Capture the cell that displays the provided text and extract its [x, y] central coordinate. 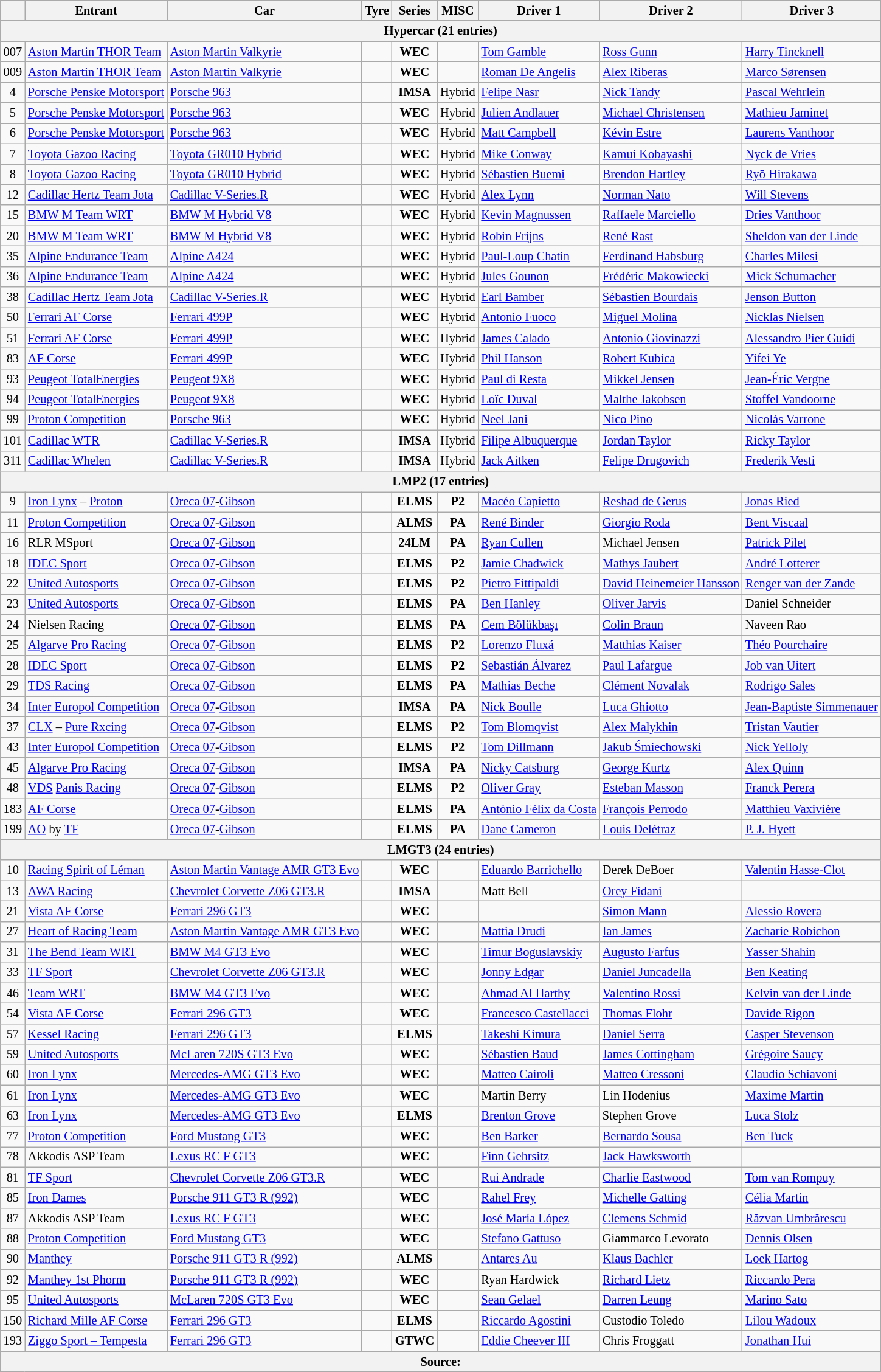
34 [13, 707]
Timur Boguslavskiy [539, 952]
Valentino Rossi [671, 993]
Iron Lynx – Proton [96, 502]
Brenton Grove [539, 1116]
37 [13, 727]
Orey Fidani [671, 891]
Jamie Chadwick [539, 563]
199 [13, 830]
Franck Perera [812, 788]
94 [13, 400]
Nick Yelloly [812, 747]
Kelvin van der Linde [812, 993]
11 [13, 522]
Patrick Pilet [812, 542]
Matthieu Vaxivière [812, 809]
Jonathan Hui [812, 1341]
Ben Tuck [812, 1136]
Chris Froggatt [671, 1341]
88 [13, 1239]
Matt Bell [539, 891]
Augusto Farfus [671, 952]
Alex Riberas [671, 72]
Pietro Fittipaldi [539, 584]
Car [264, 10]
Casper Stevenson [812, 1034]
54 [13, 1014]
48 [13, 788]
Raffaele Marciello [671, 215]
René Rast [671, 236]
Derek DeBoer [671, 870]
Alex Malykhin [671, 727]
Marco Sørensen [812, 72]
Rahel Frey [539, 1197]
99 [13, 420]
TDS Racing [96, 686]
LMGT3 (24 entries) [441, 850]
12 [13, 195]
57 [13, 1034]
Felipe Drugovich [671, 461]
Dries Vanthoor [812, 215]
Eduardo Barrichello [539, 870]
Kevin Magnussen [539, 215]
James Calado [539, 338]
Ben Barker [539, 1136]
009 [13, 72]
Manthey [96, 1259]
Bent Viscaal [812, 522]
LMP2 (17 entries) [441, 481]
Miguel Molina [671, 317]
93 [13, 379]
José María López [539, 1218]
Sébastien Bourdais [671, 297]
Laurens Vanthoor [812, 133]
Nick Boulle [539, 707]
Michael Christensen [671, 113]
6 [13, 133]
Kamui Kobayashi [671, 154]
Alex Lynn [539, 195]
22 [13, 584]
77 [13, 1136]
Tyre [377, 10]
Oliver Gray [539, 788]
60 [13, 1075]
António Félix da Costa [539, 809]
Earl Bamber [539, 297]
Davide Rigon [812, 1014]
Bernardo Sousa [671, 1136]
Neel Jani [539, 420]
Mike Conway [539, 154]
Lilou Wadoux [812, 1320]
George Kurtz [671, 768]
Paul-Loup Chatin [539, 256]
Nick Tandy [671, 92]
Yifei Ye [812, 358]
Cem Bölükbaşı [539, 625]
Heart of Racing Team [96, 932]
Matteo Cressoni [671, 1075]
Mikkel Jensen [671, 379]
Colin Braun [671, 625]
13 [13, 891]
Luca Ghiotto [671, 707]
Mattia Drudi [539, 932]
Brendon Hartley [671, 175]
28 [13, 665]
Louis Delétraz [671, 830]
Sean Gelael [539, 1300]
Jack Hawksworth [671, 1157]
95 [13, 1300]
Sebastián Álvarez [539, 665]
Mathys Jaubert [671, 563]
Phil Hanson [539, 358]
Jean-Éric Vergne [812, 379]
183 [13, 809]
Ross Gunn [671, 52]
29 [13, 686]
Stephen Grove [671, 1116]
Jordan Taylor [671, 440]
Nico Pino [671, 420]
61 [13, 1095]
P. J. Hyett [812, 830]
Cadillac Whelen [96, 461]
David Heinemeier Hansson [671, 584]
Ben Hanley [539, 604]
Riccardo Pera [812, 1280]
Alessandro Pier Guidi [812, 338]
Roman De Angelis [539, 72]
Daniel Serra [671, 1034]
43 [13, 747]
Paul Lafargue [671, 665]
Loek Hartog [812, 1259]
63 [13, 1116]
James Cottingham [671, 1055]
Malthe Jakobsen [671, 400]
Ricky Taylor [812, 440]
GTWC [415, 1341]
René Binder [539, 522]
Răzvan Umbrărescu [812, 1218]
Thomas Flohr [671, 1014]
Driver 1 [539, 10]
Loïc Duval [539, 400]
Jonny Edgar [539, 972]
Ahmad Al Harthy [539, 993]
311 [13, 461]
Nielsen Racing [96, 625]
Zacharie Robichon [812, 932]
24LM [415, 542]
Charles Milesi [812, 256]
4 [13, 92]
21 [13, 911]
Rui Andrade [539, 1177]
Ziggo Sport – Tempesta [96, 1341]
Series [415, 10]
Frédéric Makowiecki [671, 277]
RLR MSport [96, 542]
Jules Gounon [539, 277]
Claudio Schiavoni [812, 1075]
92 [13, 1280]
Nicklas Nielsen [812, 317]
Pascal Wehrlein [812, 92]
Théo Pourchaire [812, 645]
Felipe Nasr [539, 92]
Marino Sato [812, 1300]
9 [13, 502]
Dennis Olsen [812, 1239]
8 [13, 175]
Job van Uitert [812, 665]
Robert Kubica [671, 358]
36 [13, 277]
Naveen Rao [812, 625]
Klaus Bachler [671, 1259]
Antonio Fuoco [539, 317]
Antares Au [539, 1259]
90 [13, 1259]
Riccardo Agostini [539, 1320]
Matteo Cairoli [539, 1075]
Cadillac WTR [96, 440]
007 [13, 52]
Michelle Gatting [671, 1197]
20 [13, 236]
Sébastien Buemi [539, 175]
Mathieu Jaminet [812, 113]
Iron Dames [96, 1197]
87 [13, 1218]
7 [13, 154]
Martin Berry [539, 1095]
Finn Gehrsitz [539, 1157]
The Bend Team WRT [96, 952]
193 [13, 1341]
Takeshi Kimura [539, 1034]
Ryan Hardwick [539, 1280]
Yasser Shahin [812, 952]
Stefano Gattuso [539, 1239]
38 [13, 297]
16 [13, 542]
81 [13, 1177]
Racing Spirit of Léman [96, 870]
Darren Leung [671, 1300]
Sébastien Baud [539, 1055]
5 [13, 113]
Source: [441, 1362]
Clemens Schmid [671, 1218]
Eddie Cheever III [539, 1341]
Robin Frijns [539, 236]
50 [13, 317]
Tom van Rompuy [812, 1177]
Harry Tincknell [812, 52]
Antonio Giovinazzi [671, 338]
Mathias Beche [539, 686]
Manthey 1st Phorm [96, 1280]
Daniel Schneider [812, 604]
Julien Andlauer [539, 113]
Hypercar (21 entries) [441, 31]
Lin Hodenius [671, 1095]
Valentin Hasse-Clot [812, 870]
Tristan Vautier [812, 727]
Jean-Baptiste Simmenauer [812, 707]
Paul di Resta [539, 379]
Nicolás Varrone [812, 420]
Macéo Capietto [539, 502]
Matt Campbell [539, 133]
78 [13, 1157]
25 [13, 645]
Will Stevens [812, 195]
Frederik Vesti [812, 461]
Célia Martin [812, 1197]
Tom Dillmann [539, 747]
Giorgio Roda [671, 522]
Driver 2 [671, 10]
Ryō Hirakawa [812, 175]
31 [13, 952]
33 [13, 972]
Tom Blomqvist [539, 727]
101 [13, 440]
Jack Aitken [539, 461]
Jenson Button [812, 297]
MISC [457, 10]
Jonas Ried [812, 502]
VDS Panis Racing [96, 788]
AO by TF [96, 830]
Entrant [96, 10]
46 [13, 993]
Clément Novalak [671, 686]
35 [13, 256]
Dane Cameron [539, 830]
83 [13, 358]
Kévin Estre [671, 133]
23 [13, 604]
François Perrodo [671, 809]
Rodrigo Sales [812, 686]
85 [13, 1197]
Nyck de Vries [812, 154]
Nicky Catsburg [539, 768]
Daniel Juncadella [671, 972]
Esteban Masson [671, 788]
Giammarco Levorato [671, 1239]
Matthias Kaiser [671, 645]
150 [13, 1320]
Luca Stolz [812, 1116]
24 [13, 625]
45 [13, 768]
Stoffel Vandoorne [812, 400]
Reshad de Gerus [671, 502]
27 [13, 932]
Francesco Castellacci [539, 1014]
Maxime Martin [812, 1095]
André Lotterer [812, 563]
10 [13, 870]
Driver 3 [812, 10]
AWA Racing [96, 891]
Ryan Cullen [539, 542]
Alessio Rovera [812, 911]
Grégoire Saucy [812, 1055]
Kessel Racing [96, 1034]
Simon Mann [671, 911]
Charlie Eastwood [671, 1177]
51 [13, 338]
Sheldon van der Linde [812, 236]
Richard Mille AF Corse [96, 1320]
Team WRT [96, 993]
Oliver Jarvis [671, 604]
Michael Jensen [671, 542]
Tom Gamble [539, 52]
Filipe Albuquerque [539, 440]
18 [13, 563]
59 [13, 1055]
Renger van der Zande [812, 584]
CLX – Pure Rxcing [96, 727]
Custodio Toledo [671, 1320]
15 [13, 215]
Alex Quinn [812, 768]
Ferdinand Habsburg [671, 256]
Lorenzo Fluxá [539, 645]
Richard Lietz [671, 1280]
Ian James [671, 932]
Ben Keating [812, 972]
Jakub Śmiechowski [671, 747]
Mick Schumacher [812, 277]
Norman Nato [671, 195]
